Identify which cell holds the provided text, then report its (X, Y) central coordinate. 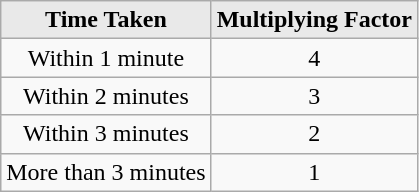
3 (314, 96)
Multiplying Factor (314, 20)
1 (314, 172)
2 (314, 134)
Time Taken (106, 20)
4 (314, 58)
Within 2 minutes (106, 96)
Within 1 minute (106, 58)
Within 3 minutes (106, 134)
More than 3 minutes (106, 172)
